Capture the cell that displays the provided text and extract its [x, y] central coordinate. 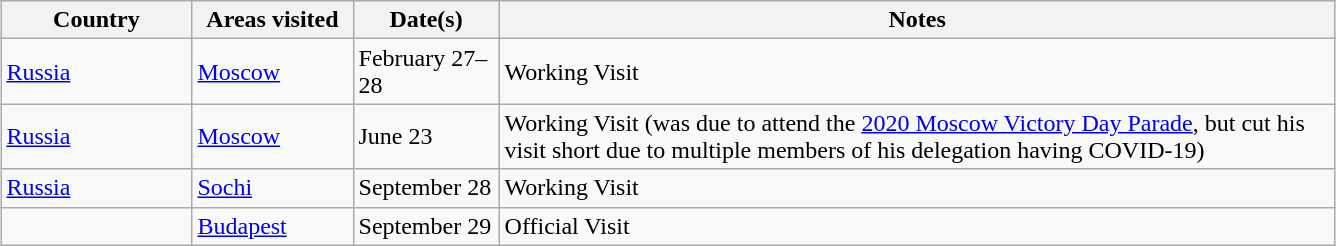
February 27–28 [426, 72]
Official Visit [917, 226]
June 23 [426, 136]
Areas visited [272, 20]
September 28 [426, 188]
Sochi [272, 188]
Country [96, 20]
Budapest [272, 226]
Date(s) [426, 20]
Notes [917, 20]
September 29 [426, 226]
